For the text-containing cell, return its midpoint in (x, y) coordinate format. 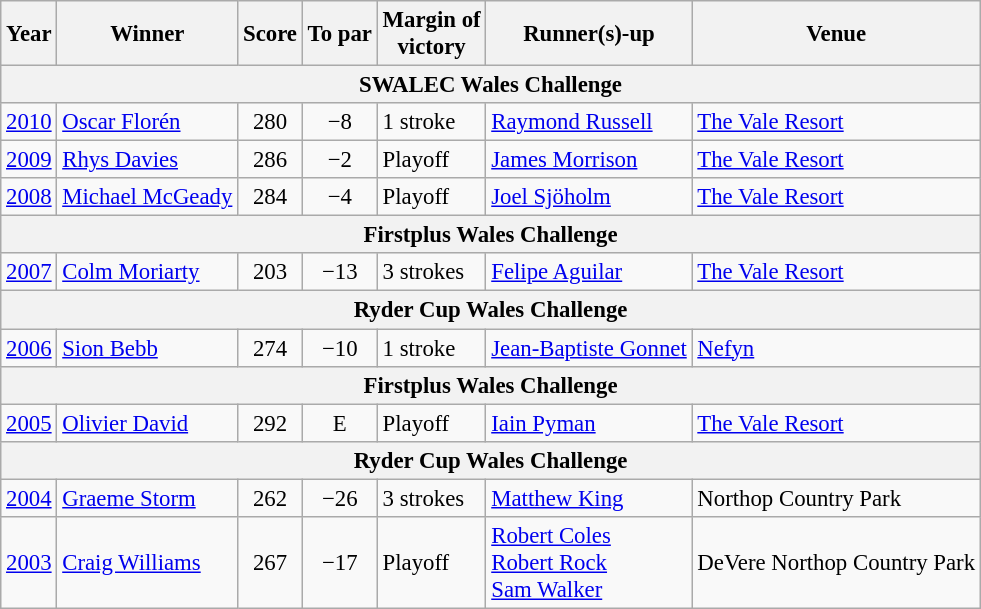
Matthew King (589, 498)
203 (270, 273)
Year (29, 34)
James Morrison (589, 160)
−13 (340, 273)
2007 (29, 273)
Craig Williams (148, 563)
274 (270, 348)
280 (270, 122)
Raymond Russell (589, 122)
Michael McGeady (148, 197)
To par (340, 34)
262 (270, 498)
−4 (340, 197)
Felipe Aguilar (589, 273)
Sion Bebb (148, 348)
Margin ofvictory (432, 34)
−26 (340, 498)
E (340, 423)
DeVere Northop Country Park (836, 563)
Nefyn (836, 348)
Robert Coles Robert Rock Sam Walker (589, 563)
SWALEC Wales Challenge (491, 85)
Jean-Baptiste Gonnet (589, 348)
Winner (148, 34)
−10 (340, 348)
Colm Moriarty (148, 273)
Oscar Florén (148, 122)
286 (270, 160)
284 (270, 197)
Venue (836, 34)
267 (270, 563)
2004 (29, 498)
Score (270, 34)
Northop Country Park (836, 498)
292 (270, 423)
2008 (29, 197)
−8 (340, 122)
2009 (29, 160)
−17 (340, 563)
2010 (29, 122)
Iain Pyman (589, 423)
Olivier David (148, 423)
Graeme Storm (148, 498)
−2 (340, 160)
2003 (29, 563)
Rhys Davies (148, 160)
2006 (29, 348)
Runner(s)-up (589, 34)
2005 (29, 423)
Joel Sjöholm (589, 197)
